Pinpoint the cell where the given text exists, returning its (x, y) midpoint coordinate. 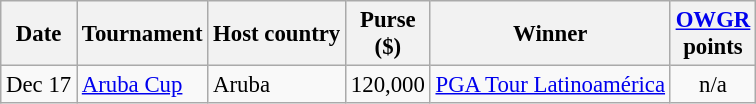
Dec 17 (39, 85)
Host country (277, 34)
Aruba (277, 85)
Purse($) (388, 34)
Aruba Cup (142, 85)
120,000 (388, 85)
PGA Tour Latinoamérica (550, 85)
n/a (712, 85)
Date (39, 34)
Winner (550, 34)
OWGRpoints (712, 34)
Tournament (142, 34)
